Determine the (x, y) coordinate at the center of the cell enclosing the given text.  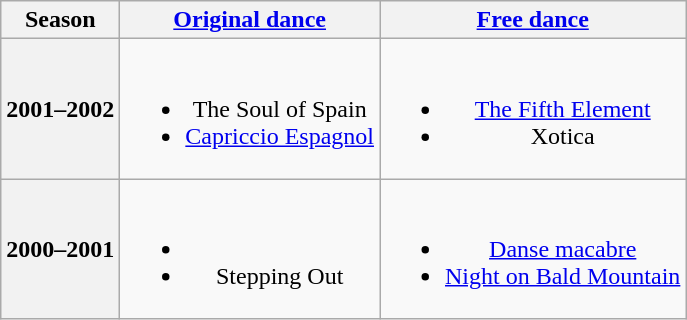
Stepping Out (250, 249)
The Fifth Element Xotica (533, 109)
2000–2001 (60, 249)
2001–2002 (60, 109)
Free dance (533, 20)
Original dance (250, 20)
The Soul of Spain Capriccio Espagnol (250, 109)
Season (60, 20)
Danse macabre Night on Bald Mountain (533, 249)
